Find where the given text appears and provide that cell's center as (x, y) coordinate. 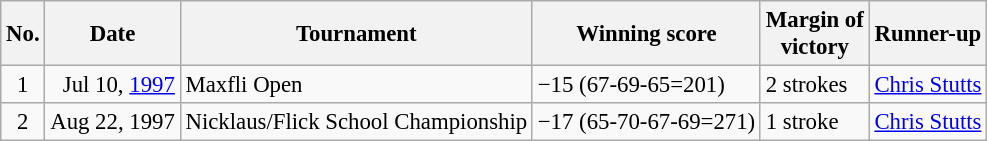
Date (112, 34)
1 (23, 85)
No. (23, 34)
Nicklaus/Flick School Championship (356, 122)
2 strokes (814, 85)
−17 (65-70-67-69=271) (646, 122)
Margin ofvictory (814, 34)
−15 (67-69-65=201) (646, 85)
1 stroke (814, 122)
Jul 10, 1997 (112, 85)
Winning score (646, 34)
Maxfli Open (356, 85)
Runner-up (928, 34)
2 (23, 122)
Tournament (356, 34)
Aug 22, 1997 (112, 122)
